For the text-containing cell, return its midpoint in [X, Y] coordinate format. 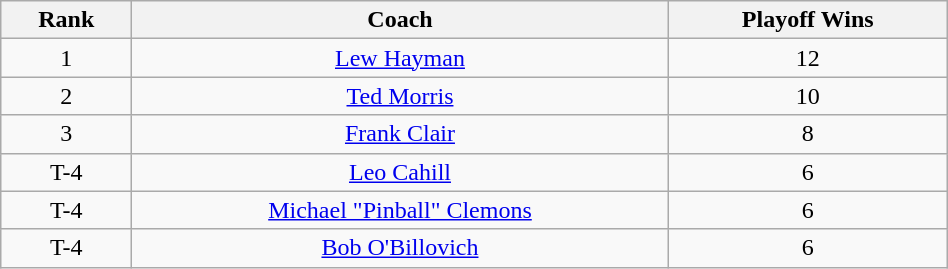
8 [808, 134]
Michael "Pinball" Clemons [400, 210]
1 [66, 58]
Coach [400, 20]
10 [808, 96]
Frank Clair [400, 134]
3 [66, 134]
Playoff Wins [808, 20]
Lew Hayman [400, 58]
2 [66, 96]
Bob O'Billovich [400, 248]
Leo Cahill [400, 172]
Rank [66, 20]
12 [808, 58]
Ted Morris [400, 96]
